Detect which cell encompasses the target text, then output its (x, y) center coordinate. 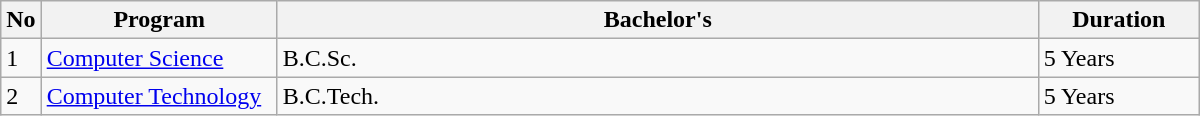
Bachelor's (658, 20)
No (21, 20)
Duration (1118, 20)
1 (21, 58)
Program (159, 20)
Computer Technology (159, 96)
B.C.Sc. (658, 58)
Computer Science (159, 58)
2 (21, 96)
B.C.Tech. (658, 96)
